Identify which cell holds the provided text, then report its [x, y] central coordinate. 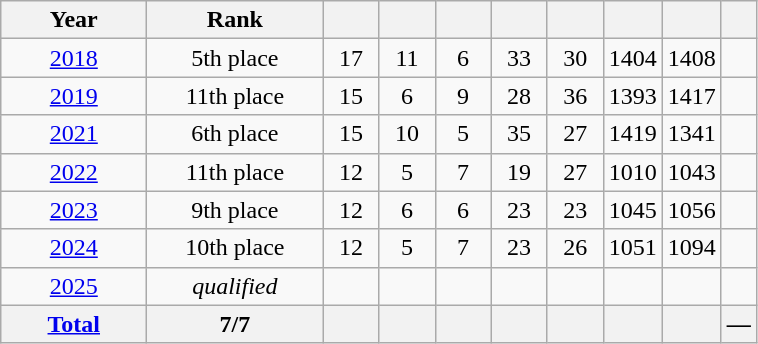
1417 [692, 96]
7/7 [235, 324]
26 [575, 248]
1393 [632, 96]
35 [519, 134]
2019 [74, 96]
qualified [235, 286]
1404 [632, 58]
30 [575, 58]
11 [407, 58]
33 [519, 58]
1341 [692, 134]
1419 [632, 134]
1051 [632, 248]
Total [74, 324]
17 [351, 58]
2025 [74, 286]
1010 [632, 172]
1045 [632, 210]
Rank [235, 20]
19 [519, 172]
5th place [235, 58]
2018 [74, 58]
36 [575, 96]
1056 [692, 210]
2023 [74, 210]
1094 [692, 248]
10th place [235, 248]
2022 [74, 172]
1408 [692, 58]
28 [519, 96]
9th place [235, 210]
Year [74, 20]
2024 [74, 248]
— [738, 324]
1043 [692, 172]
10 [407, 134]
6th place [235, 134]
9 [463, 96]
2021 [74, 134]
